Extract the [x, y] coordinate from the center of the cell holding the provided text.  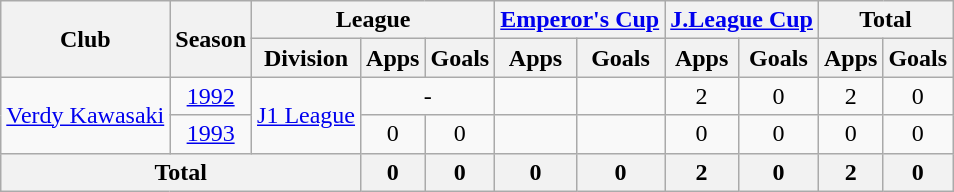
Emperor's Cup [580, 20]
League [374, 20]
J1 League [306, 115]
Division [306, 58]
Season [211, 39]
- [428, 96]
Club [86, 39]
Verdy Kawasaki [86, 115]
1993 [211, 134]
1992 [211, 96]
J.League Cup [742, 20]
